Determine the (X, Y) coordinate at the center of the cell enclosing the given text.  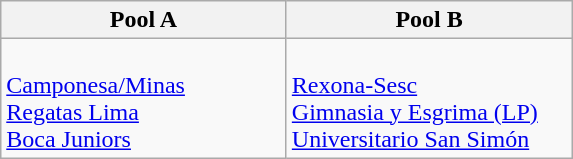
Pool A (144, 20)
Camponesa/Minas Regatas Lima Boca Juniors (144, 98)
Pool B (429, 20)
Rexona-Sesc Gimnasia y Esgrima (LP) Universitario San Simón (429, 98)
